Identify which cell holds the provided text, then report its [x, y] central coordinate. 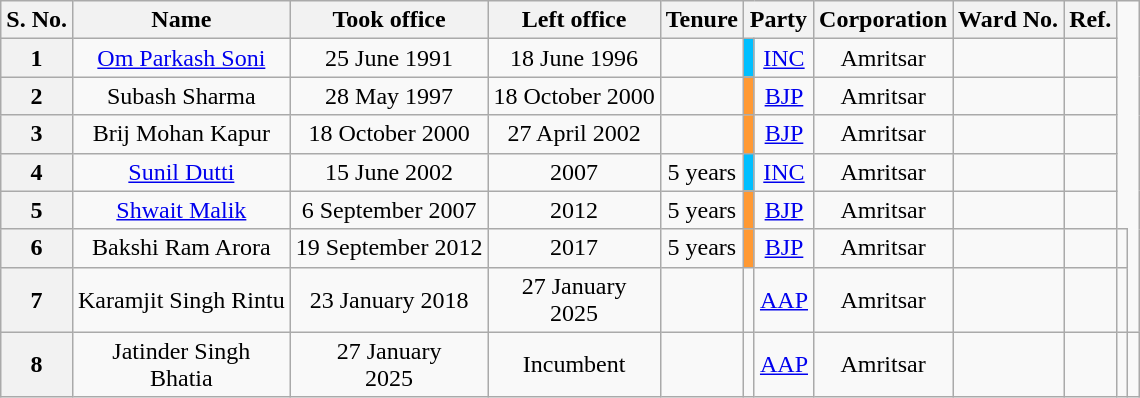
3 [37, 134]
Brij Mohan Kapur [181, 134]
8 [37, 364]
2017 [574, 248]
27 April 2002 [574, 134]
6 September 2007 [389, 210]
4 [37, 172]
Left office [574, 20]
Took office [389, 20]
2 [37, 96]
15 June 2002 [389, 172]
Ward No. [1008, 20]
25 June 1991 [389, 58]
Name [181, 20]
7 [37, 300]
Bakshi Ram Arora [181, 248]
1 [37, 58]
Jatinder SinghBhatia [181, 364]
Incumbent [574, 364]
Party [778, 20]
S. No. [37, 20]
19 September 2012 [389, 248]
28 May 1997 [389, 96]
Sunil Dutti [181, 172]
Karamjit Singh Rintu [181, 300]
23 January 2018 [389, 300]
Tenure [702, 20]
2007 [574, 172]
Ref. [1090, 20]
5 [37, 210]
2012 [574, 210]
Om Parkash Soni [181, 58]
Corporation [884, 20]
Subash Sharma [181, 96]
6 [37, 248]
18 June 1996 [574, 58]
Shwait Malik [181, 210]
